From the cell containing the given text, extract its center point as (X, Y) coordinate. 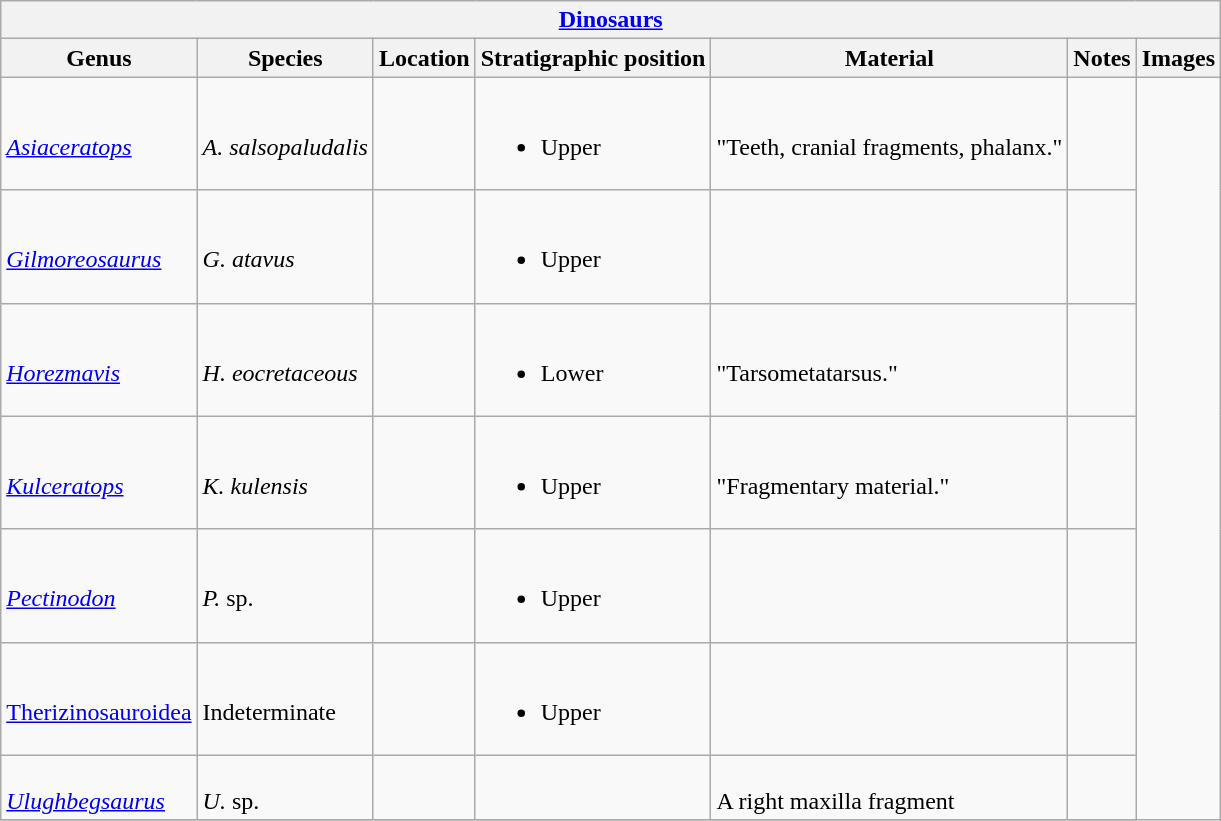
Material (890, 58)
Horezmavis (99, 360)
Pectinodon (99, 586)
Indeterminate (285, 698)
Therizinosauroidea (99, 698)
"Teeth, cranial fragments, phalanx." (890, 134)
Kulceratops (99, 472)
Stratigraphic position (593, 58)
G. atavus (285, 246)
K. kulensis (285, 472)
Lower (593, 360)
Location (424, 58)
Gilmoreosaurus (99, 246)
P. sp. (285, 586)
Species (285, 58)
A. salsopaludalis (285, 134)
Notes (1102, 58)
H. eocretaceous (285, 360)
Asiaceratops (99, 134)
Ulughbegsaurus (99, 788)
Images (1178, 58)
"Tarsometatarsus." (890, 360)
Dinosaurs (611, 20)
U. sp. (285, 788)
A right maxilla fragment (890, 788)
"Fragmentary material." (890, 472)
Genus (99, 58)
